Scan for the cell matching the given text and deliver its (X, Y) coordinate at center. 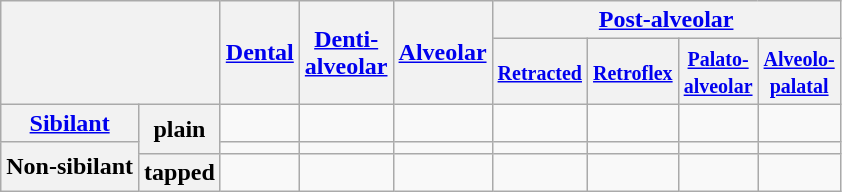
Retroflex (634, 72)
plain (180, 128)
Alveolar (442, 52)
Denti-alveolar (346, 52)
Non-sibilant (70, 166)
Dental (260, 52)
Palato-alveolar (718, 72)
Sibilant (70, 123)
Post-alveolar (666, 20)
Alveolo-palatal (799, 72)
tapped (180, 172)
Retracted (540, 72)
